Locate the cell with the specified text and output its [X, Y] center coordinate. 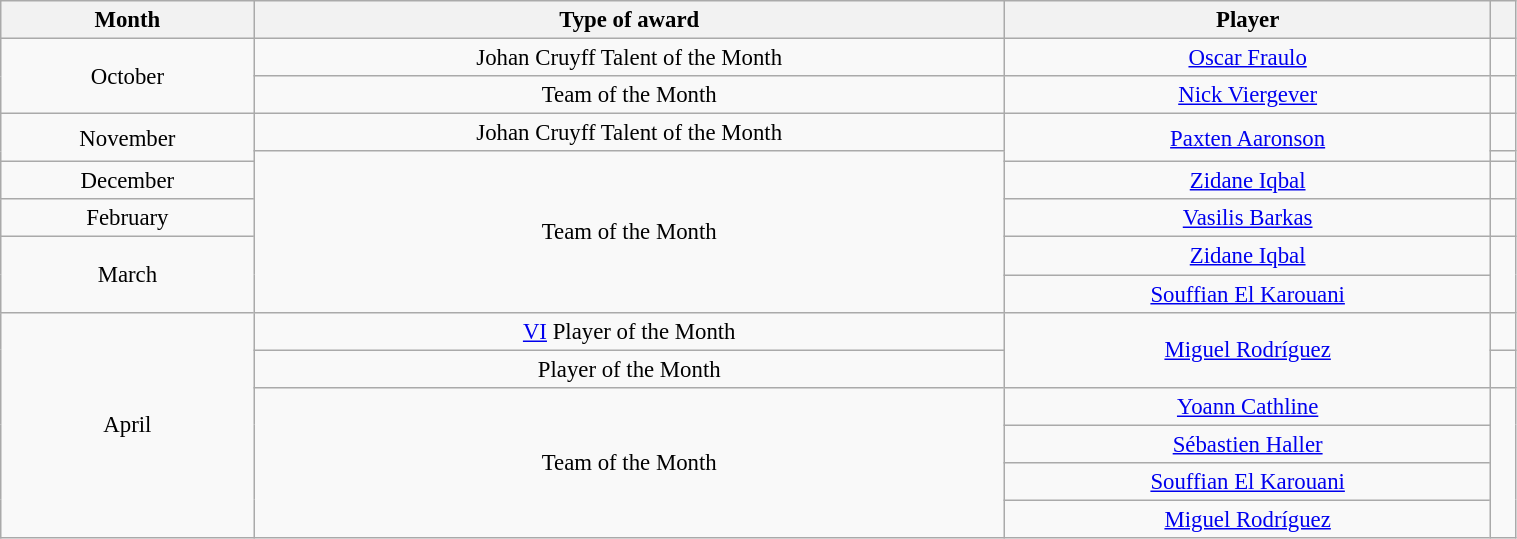
October [128, 76]
Type of award [629, 20]
Player [1247, 20]
March [128, 274]
VI Player of the Month [629, 331]
Oscar Fraulo [1247, 58]
Vasilis Barkas [1247, 219]
November [128, 138]
December [128, 181]
Player of the Month [629, 369]
February [128, 219]
Nick Viergever [1247, 95]
April [128, 425]
Paxten Aaronson [1247, 138]
Yoann Cathline [1247, 406]
Month [128, 20]
Sébastien Haller [1247, 444]
